Search for the cell housing the specified text and yield its (x, y) center coordinate. 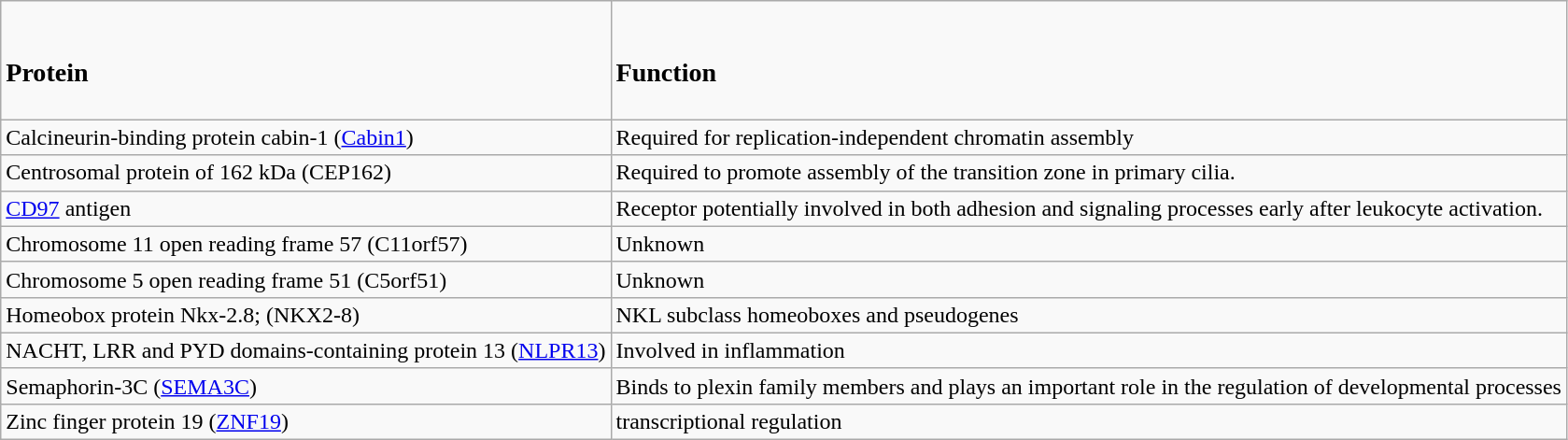
Zinc finger protein 19 (ZNF19) (306, 421)
Protein (306, 60)
Chromosome 11 open reading frame 57 (C11orf57) (306, 244)
Calcineurin-binding protein cabin-1 (Cabin1) (306, 137)
Involved in inflammation (1089, 350)
Homeobox protein Nkx-2.8; (NKX2-8) (306, 315)
Receptor potentially involved in both adhesion and signaling processes early after leukocyte activation. (1089, 208)
CD97 antigen (306, 208)
NACHT, LRR and PYD domains-containing protein 13 (NLPR13) (306, 350)
Binds to plexin family members and plays an important role in the regulation of developmental processes (1089, 386)
Function (1089, 60)
transcriptional regulation (1089, 421)
Required for replication-independent chromatin assembly (1089, 137)
Centrosomal protein of 162 kDa (CEP162) (306, 173)
NKL subclass homeoboxes and pseudogenes (1089, 315)
Required to promote assembly of the transition zone in primary cilia. (1089, 173)
Chromosome 5 open reading frame 51 (C5orf51) (306, 279)
Semaphorin-3C (SEMA3C) (306, 386)
